For the text-containing cell, return its midpoint in [X, Y] coordinate format. 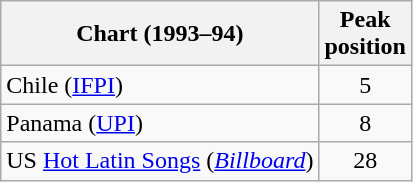
28 [365, 161]
Chile (IFPI) [160, 85]
Peakposition [365, 34]
5 [365, 85]
US Hot Latin Songs (Billboard) [160, 161]
Chart (1993–94) [160, 34]
8 [365, 123]
Panama (UPI) [160, 123]
